Scan for the cell matching the given text and deliver its (x, y) coordinate at center. 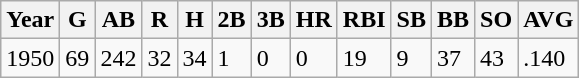
BB (452, 20)
SB (411, 20)
3B (270, 20)
R (160, 20)
.140 (548, 58)
9 (411, 58)
2B (232, 20)
AB (118, 20)
37 (452, 58)
H (194, 20)
RBI (364, 20)
1950 (30, 58)
Year (30, 20)
69 (78, 58)
HR (314, 20)
32 (160, 58)
34 (194, 58)
1 (232, 58)
AVG (548, 20)
242 (118, 58)
SO (496, 20)
43 (496, 58)
G (78, 20)
19 (364, 58)
